Search for the cell housing the specified text and yield its [x, y] center coordinate. 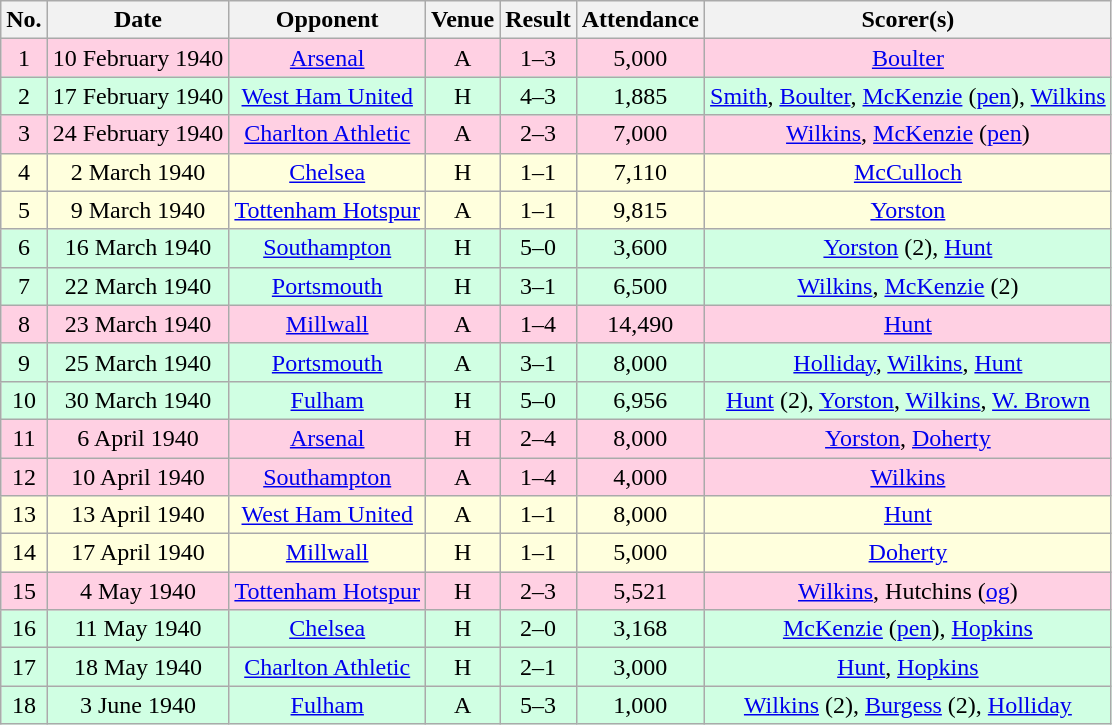
Wilkins [908, 477]
13 [24, 515]
McCulloch [908, 172]
10 February 1940 [138, 58]
9,815 [640, 210]
4–3 [538, 96]
1,000 [640, 705]
7,000 [640, 134]
3,600 [640, 248]
4 [24, 172]
16 [24, 629]
No. [24, 20]
10 [24, 400]
15 [24, 591]
4,000 [640, 477]
Hunt (2), Yorston, Wilkins, W. Brown [908, 400]
Wilkins (2), Burgess (2), Holliday [908, 705]
8 [24, 324]
Date [138, 20]
2–0 [538, 629]
30 March 1940 [138, 400]
6,956 [640, 400]
Scorer(s) [908, 20]
Yorston [908, 210]
24 February 1940 [138, 134]
Wilkins, Hutchins (og) [908, 591]
22 March 1940 [138, 286]
11 May 1940 [138, 629]
5–3 [538, 705]
17 [24, 667]
2–4 [538, 438]
25 March 1940 [138, 362]
14 [24, 553]
1,885 [640, 96]
18 [24, 705]
Boulter [908, 58]
17 February 1940 [138, 96]
Holliday, Wilkins, Hunt [908, 362]
2 March 1940 [138, 172]
11 [24, 438]
4 May 1940 [138, 591]
Attendance [640, 20]
McKenzie (pen), Hopkins [908, 629]
6,500 [640, 286]
3,000 [640, 667]
6 [24, 248]
Doherty [908, 553]
5,521 [640, 591]
Smith, Boulter, McKenzie (pen), Wilkins [908, 96]
2–1 [538, 667]
12 [24, 477]
18 May 1940 [138, 667]
1 [24, 58]
23 March 1940 [138, 324]
3 June 1940 [138, 705]
10 April 1940 [138, 477]
Hunt, Hopkins [908, 667]
2 [24, 96]
7,110 [640, 172]
9 [24, 362]
3,168 [640, 629]
1–3 [538, 58]
Result [538, 20]
7 [24, 286]
Venue [463, 20]
14,490 [640, 324]
9 March 1940 [138, 210]
Opponent [328, 20]
5 [24, 210]
Wilkins, McKenzie (2) [908, 286]
Yorston, Doherty [908, 438]
16 March 1940 [138, 248]
13 April 1940 [138, 515]
Yorston (2), Hunt [908, 248]
Wilkins, McKenzie (pen) [908, 134]
3 [24, 134]
6 April 1940 [138, 438]
17 April 1940 [138, 553]
